Locate the cell with the specified text and output its (X, Y) center coordinate. 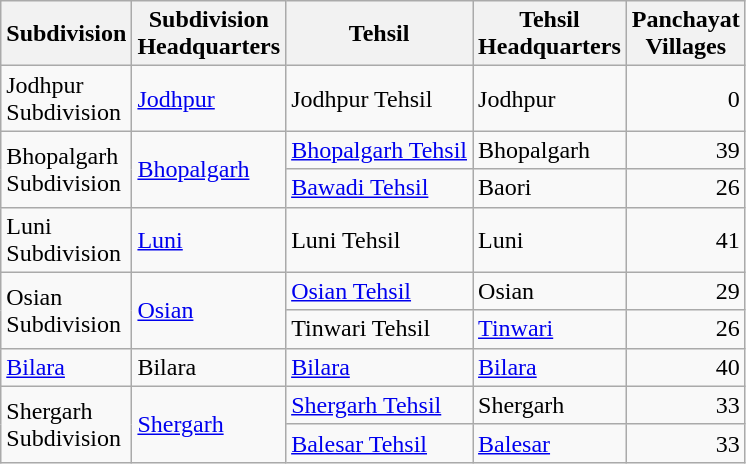
PanchayatVillages (686, 34)
Bawadi Tehsil (380, 188)
Osian Tehsil (380, 291)
Balesar (550, 443)
Tinwari Tehsil (380, 329)
40 (686, 367)
Subdivision (66, 34)
0 (686, 98)
SubdivisionHeadquarters (209, 34)
LuniSubdivision (66, 240)
Balesar Tehsil (380, 443)
Tinwari (550, 329)
BhopalgarhSubdivision (66, 169)
Luni Tehsil (380, 240)
39 (686, 150)
ShergarhSubdivision (66, 424)
Tehsil (380, 34)
OsianSubdivision (66, 310)
JodhpurSubdivision (66, 98)
Baori (550, 188)
41 (686, 240)
Jodhpur Tehsil (380, 98)
Bhopalgarh Tehsil (380, 150)
Shergarh Tehsil (380, 405)
29 (686, 291)
TehsilHeadquarters (550, 34)
